Scan for the cell matching the given text and deliver its (x, y) coordinate at center. 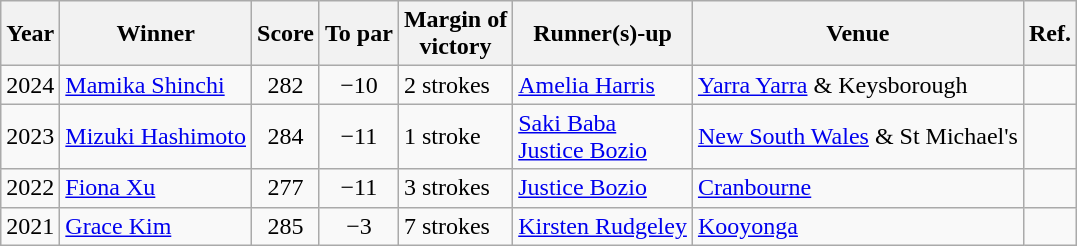
Kirsten Rudgeley (603, 226)
Score (286, 34)
Cranbourne (858, 188)
Grace Kim (156, 226)
To par (358, 34)
2023 (30, 136)
Kooyonga (858, 226)
284 (286, 136)
Fiona Xu (156, 188)
2022 (30, 188)
282 (286, 85)
Mizuki Hashimoto (156, 136)
2021 (30, 226)
Venue (858, 34)
Yarra Yarra & Keysborough (858, 85)
277 (286, 188)
New South Wales & St Michael's (858, 136)
285 (286, 226)
Mamika Shinchi (156, 85)
Runner(s)-up (603, 34)
Year (30, 34)
2024 (30, 85)
−3 (358, 226)
7 strokes (455, 226)
Ref. (1050, 34)
2 strokes (455, 85)
Saki Baba Justice Bozio (603, 136)
Justice Bozio (603, 188)
Margin ofvictory (455, 34)
−10 (358, 85)
3 strokes (455, 188)
Amelia Harris (603, 85)
1 stroke (455, 136)
Winner (156, 34)
